Identify which cell holds the provided text, then report its (X, Y) central coordinate. 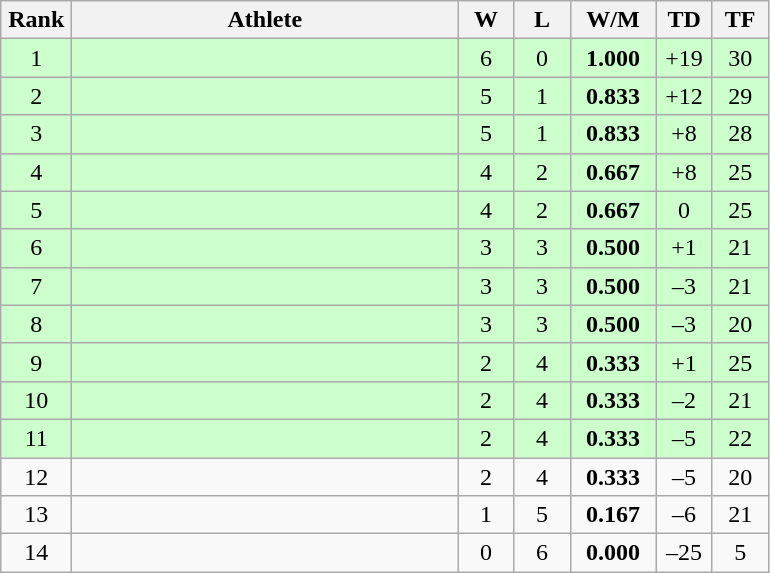
–25 (684, 553)
12 (36, 477)
13 (36, 515)
7 (36, 286)
28 (740, 134)
–2 (684, 400)
W/M (613, 20)
14 (36, 553)
L (542, 20)
+12 (684, 96)
Athlete (265, 20)
+19 (684, 58)
0.167 (613, 515)
1.000 (613, 58)
11 (36, 438)
–6 (684, 515)
W (486, 20)
TF (740, 20)
9 (36, 362)
30 (740, 58)
29 (740, 96)
Rank (36, 20)
0.000 (613, 553)
8 (36, 324)
22 (740, 438)
TD (684, 20)
10 (36, 400)
